For the text-containing cell, return its midpoint in (X, Y) coordinate format. 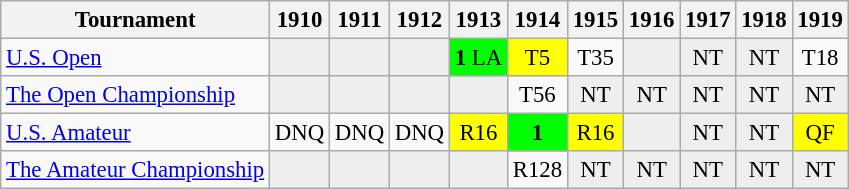
1910 (300, 20)
QF (820, 133)
Tournament (136, 20)
1919 (820, 20)
T5 (537, 58)
T35 (595, 58)
1917 (708, 20)
1918 (764, 20)
1914 (537, 20)
U.S. Open (136, 58)
T18 (820, 58)
1916 (652, 20)
1913 (478, 20)
1912 (419, 20)
1915 (595, 20)
1 LA (478, 58)
U.S. Amateur (136, 133)
1 (537, 133)
1911 (359, 20)
The Amateur Championship (136, 170)
The Open Championship (136, 95)
R128 (537, 170)
T56 (537, 95)
